Scan for the cell matching the given text and deliver its [x, y] coordinate at center. 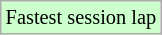
Fastest session lap [81, 17]
